Return (X, Y) of the center of cell containing provided text 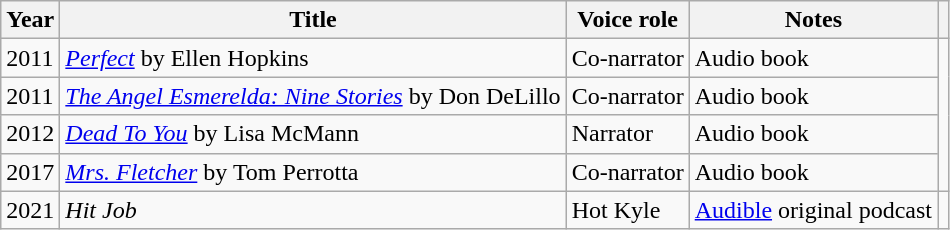
The Angel Esmerelda: Nine Stories by Don DeLillo (313, 96)
Narrator (628, 134)
Voice role (628, 20)
2012 (30, 134)
Dead To You by Lisa McMann (313, 134)
2017 (30, 172)
Mrs. Fletcher by Tom Perrotta (313, 172)
Year (30, 20)
Perfect by Ellen Hopkins (313, 58)
Hit Job (313, 210)
Hot Kyle (628, 210)
2021 (30, 210)
Audible original podcast (813, 210)
Title (313, 20)
Notes (813, 20)
